Search for the cell housing the specified text and yield its [x, y] center coordinate. 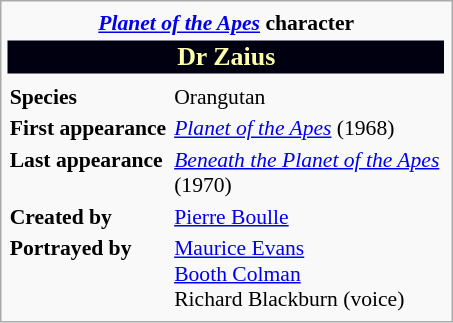
Planet of the Apes character [226, 23]
Maurice EvansBooth ColmanRichard Blackburn (voice) [309, 274]
Portrayed by [88, 274]
Beneath the Planet of the Apes (1970) [309, 172]
Dr Zaius [226, 56]
Orangutan [309, 96]
Created by [88, 216]
Last appearance [88, 172]
Pierre Boulle [309, 216]
Planet of the Apes (1968) [309, 128]
Species [88, 96]
First appearance [88, 128]
